Extract the (x, y) coordinate from the center of the cell holding the provided text.  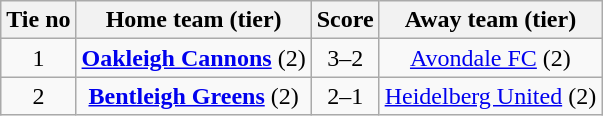
Oakleigh Cannons (2) (194, 58)
Avondale FC (2) (490, 58)
2 (38, 96)
Score (345, 20)
Tie no (38, 20)
Bentleigh Greens (2) (194, 96)
Home team (tier) (194, 20)
Away team (tier) (490, 20)
2–1 (345, 96)
1 (38, 58)
Heidelberg United (2) (490, 96)
3–2 (345, 58)
